Return the [x, y] coordinate for the center point of the cell that contains the specified text.  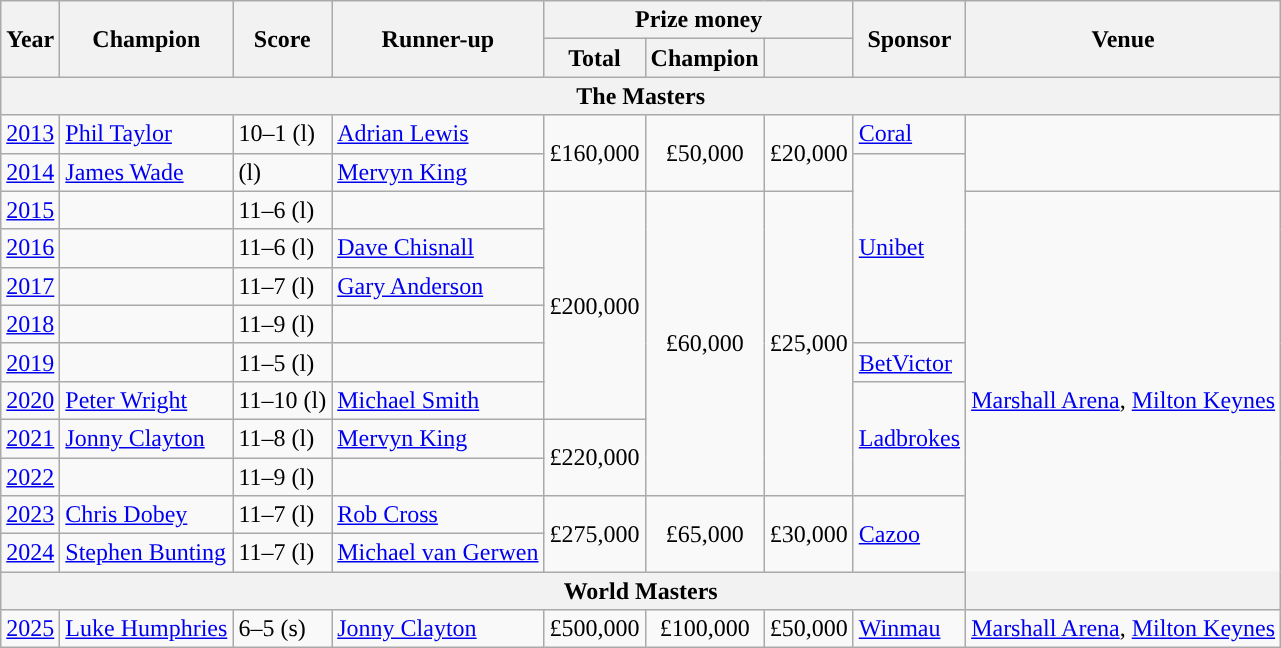
The Masters [641, 96]
Chris Dobey [146, 515]
Rob Cross [438, 515]
Venue [1124, 39]
£275,000 [594, 534]
2021 [30, 438]
Adrian Lewis [438, 134]
World Masters [641, 591]
Peter Wright [146, 400]
£60,000 [704, 343]
£30,000 [808, 534]
2014 [30, 172]
2016 [30, 248]
Total [594, 58]
BetVictor [909, 362]
£100,000 [704, 629]
Unibet [909, 248]
2022 [30, 477]
£500,000 [594, 629]
Winmau [909, 629]
Score [282, 39]
2017 [30, 286]
James Wade [146, 172]
£20,000 [808, 153]
Phil Taylor [146, 134]
£65,000 [704, 534]
£25,000 [808, 343]
Year [30, 39]
2023 [30, 515]
Runner-up [438, 39]
2015 [30, 210]
Cazoo [909, 534]
Michael Smith [438, 400]
Stephen Bunting [146, 553]
Prize money [698, 20]
Sponsor [909, 39]
2018 [30, 324]
Luke Humphries [146, 629]
11–8 (l) [282, 438]
10–1 (l) [282, 134]
11–10 (l) [282, 400]
2019 [30, 362]
2025 [30, 629]
11–5 (l) [282, 362]
Gary Anderson [438, 286]
6–5 (s) [282, 629]
Ladbrokes [909, 438]
(l) [282, 172]
£220,000 [594, 457]
Michael van Gerwen [438, 553]
2024 [30, 553]
£160,000 [594, 153]
£200,000 [594, 305]
2020 [30, 400]
2013 [30, 134]
Coral [909, 134]
Dave Chisnall [438, 248]
